Locate the cell with the specified text and output its (X, Y) center coordinate. 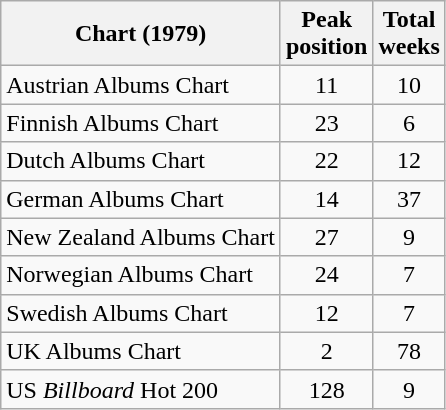
New Zealand Albums Chart (141, 237)
Finnish Albums Chart (141, 123)
German Albums Chart (141, 199)
22 (326, 161)
UK Albums Chart (141, 351)
US Billboard Hot 200 (141, 389)
37 (409, 199)
78 (409, 351)
14 (326, 199)
Dutch Albums Chart (141, 161)
6 (409, 123)
Norwegian Albums Chart (141, 275)
23 (326, 123)
Austrian Albums Chart (141, 85)
11 (326, 85)
24 (326, 275)
Chart (1979) (141, 34)
2 (326, 351)
Totalweeks (409, 34)
Peakposition (326, 34)
Swedish Albums Chart (141, 313)
27 (326, 237)
128 (326, 389)
10 (409, 85)
